Pinpoint the cell where the given text exists, returning its [x, y] midpoint coordinate. 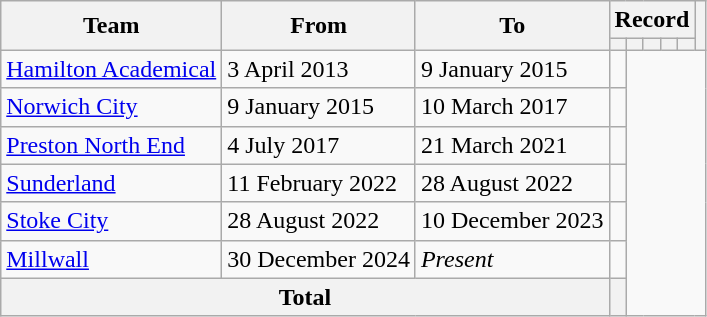
21 March 2021 [512, 145]
Hamilton Academical [112, 69]
Norwich City [112, 107]
4 July 2017 [319, 145]
Millwall [112, 259]
To [512, 26]
Preston North End [112, 145]
Total [305, 297]
30 December 2024 [319, 259]
Present [512, 259]
Stoke City [112, 221]
10 December 2023 [512, 221]
From [319, 26]
3 April 2013 [319, 69]
Sunderland [112, 183]
11 February 2022 [319, 183]
10 March 2017 [512, 107]
Record [652, 20]
Team [112, 26]
